Detect which cell encompasses the target text, then output its [x, y] center coordinate. 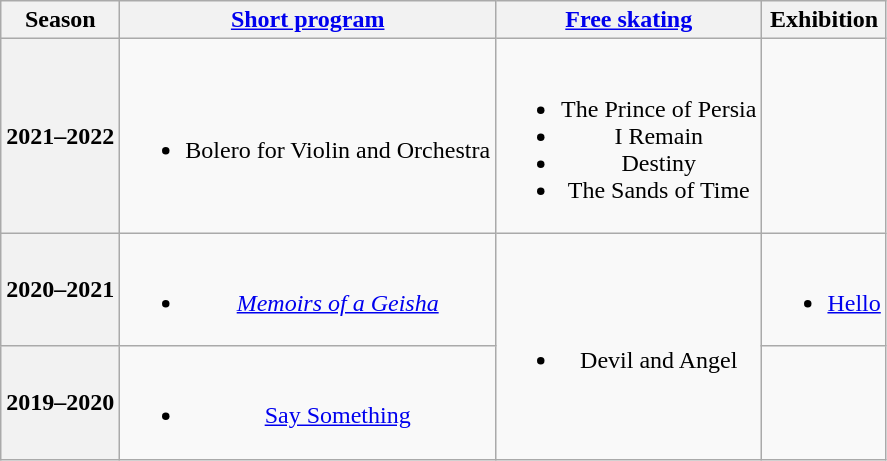
Devil and Angel [629, 346]
Exhibition [824, 20]
Season [60, 20]
2019–2020 [60, 402]
Short program [308, 20]
Say Something [308, 402]
The Prince of PersiaI Remain DestinyThe Sands of Time [629, 136]
2020–2021 [60, 290]
Hello [824, 290]
Free skating [629, 20]
2021–2022 [60, 136]
Bolero for Violin and Orchestra [308, 136]
Memoirs of a Geisha [308, 290]
